Pinpoint the cell where the given text exists, returning its (x, y) midpoint coordinate. 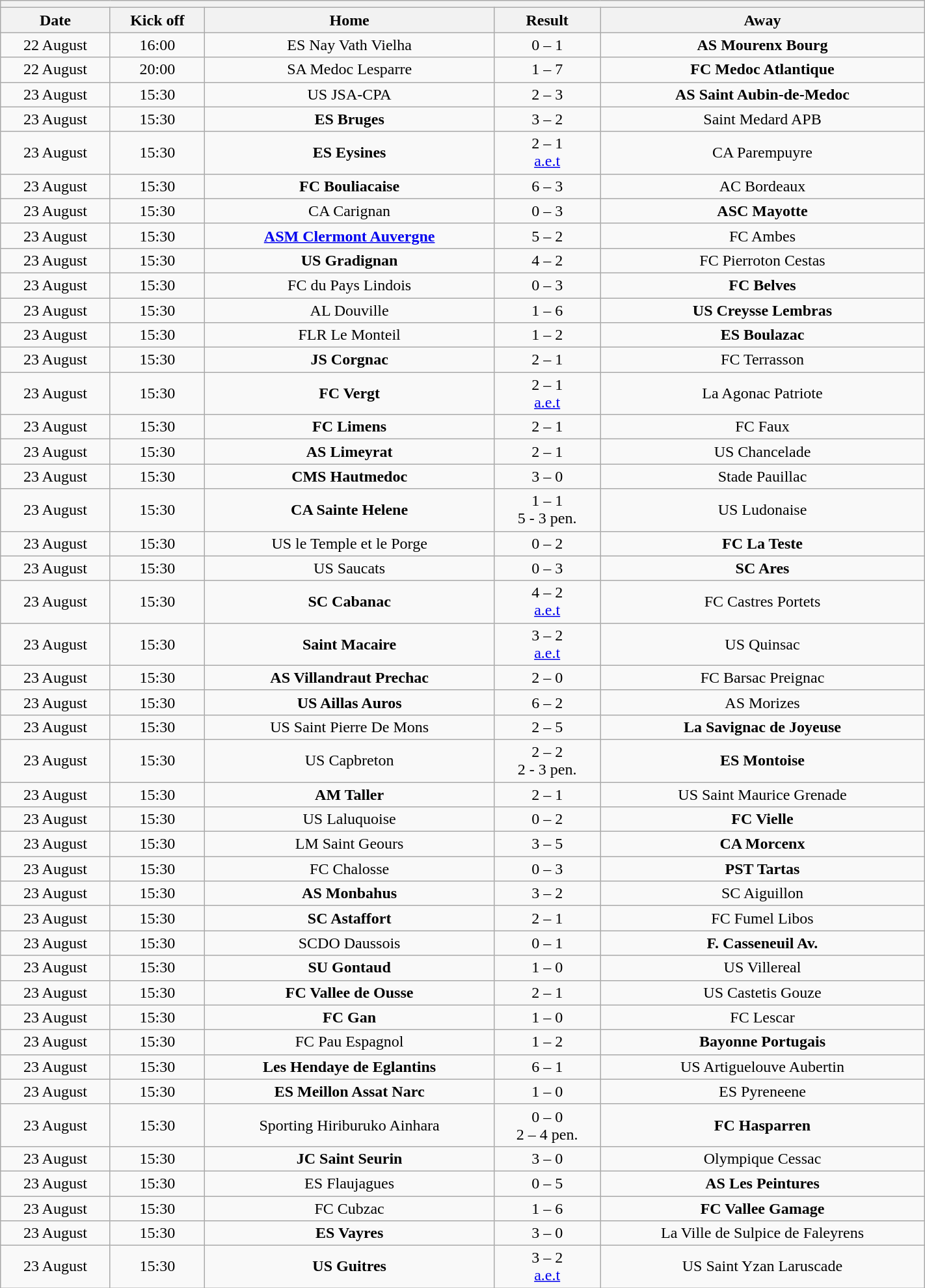
US le Temple et le Porge (350, 543)
2 – 3 (548, 94)
AS Limeyrat (350, 452)
AS Saint Aubin-de-Medoc (762, 94)
4 – 2 a.e.t (548, 601)
FC Gan (350, 1017)
SU Gontaud (350, 968)
SC Cabanac (350, 601)
US Saint Yzan Laruscade (762, 1267)
ES Montoise (762, 760)
SA Medoc Lesparre (350, 70)
PST Tartas (762, 869)
FLR Le Monteil (350, 335)
FC Vergt (350, 393)
US Quinsac (762, 644)
2 – 5 (548, 727)
SCDO Daussois (350, 943)
1 – 7 (548, 70)
US Guitres (350, 1267)
FC Barsac Preignac (762, 678)
La Ville de Sulpice de Faleyrens (762, 1233)
La Agonac Patriote (762, 393)
JS Corgnac (350, 360)
FC Terrasson (762, 360)
FC Cubzac (350, 1209)
Date (55, 20)
Away (762, 20)
AS Morizes (762, 702)
2 – 0 (548, 678)
FC Pierroton Cestas (762, 260)
AC Bordeaux (762, 186)
ES Pyreneene (762, 1091)
Home (350, 20)
US Artiguelouve Aubertin (762, 1067)
CA Parempuyre (762, 152)
AL Douville (350, 310)
FC La Teste (762, 543)
ES Meillon Assat Narc (350, 1091)
Saint Macaire (350, 644)
US Saint Pierre De Mons (350, 727)
Sporting Hiriburuko Ainhara (350, 1125)
ES Bruges (350, 119)
CA Morcenx (762, 844)
FC du Pays Lindois (350, 285)
FC Medoc Atlantique (762, 70)
AS Les Peintures (762, 1183)
CA Sainte Helene (350, 510)
16:00 (157, 45)
FC Fumel Libos (762, 918)
CA Carignan (350, 211)
CMS Hautmedoc (350, 476)
Kick off (157, 20)
FC Vallee de Ousse (350, 993)
US Creysse Lembras (762, 310)
JC Saint Seurin (350, 1158)
FC Vielle (762, 819)
FC Limens (350, 427)
US Villereal (762, 968)
FC Chalosse (350, 869)
F. Casseneuil Av. (762, 943)
FC Bouliacaise (350, 186)
FC Pau Espagnol (350, 1042)
SC Ares (762, 568)
6 – 2 (548, 702)
1 – 1 5 - 3 pen. (548, 510)
0 – 5 (548, 1183)
US Saucats (350, 568)
AS Monbahus (350, 894)
ES Eysines (350, 152)
LM Saint Geours (350, 844)
FC Vallee Gamage (762, 1209)
US Ludonaise (762, 510)
Result (548, 20)
AS Villandraut Prechac (350, 678)
4 – 2 (548, 260)
Saint Medard APB (762, 119)
FC Faux (762, 427)
ASC Mayotte (762, 211)
Bayonne Portugais (762, 1042)
ES Nay Vath Vielha (350, 45)
US Castetis Gouze (762, 993)
SC Astaffort (350, 918)
US Saint Maurice Grenade (762, 795)
20:00 (157, 70)
ES Boulazac (762, 335)
ES Vayres (350, 1233)
AM Taller (350, 795)
FC Lescar (762, 1017)
Olympique Cessac (762, 1158)
US Chancelade (762, 452)
2 – 2 2 - 3 pen. (548, 760)
FC Castres Portets (762, 601)
La Savignac de Joyeuse (762, 727)
FC Ambes (762, 236)
ASM Clermont Auvergne (350, 236)
0 – 02 – 4 pen. (548, 1125)
ES Flaujagues (350, 1183)
US Capbreton (350, 760)
3 – 5 (548, 844)
6 – 1 (548, 1067)
US JSA-CPA (350, 94)
US Laluquoise (350, 819)
Les Hendaye de Eglantins (350, 1067)
Stade Pauillac (762, 476)
AS Mourenx Bourg (762, 45)
6 – 3 (548, 186)
FC Hasparren (762, 1125)
FC Belves (762, 285)
US Aillas Auros (350, 702)
SC Aiguillon (762, 894)
US Gradignan (350, 260)
5 – 2 (548, 236)
